Output the [x, y] coordinate of the center of the cell containing the given text.  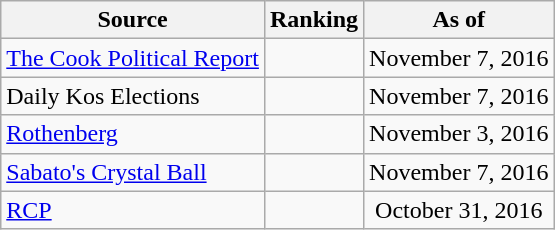
Source [133, 20]
November 3, 2016 [459, 134]
RCP [133, 210]
Daily Kos Elections [133, 96]
October 31, 2016 [459, 210]
Ranking [314, 20]
Sabato's Crystal Ball [133, 172]
Rothenberg [133, 134]
As of [459, 20]
The Cook Political Report [133, 58]
